From the cell containing the given text, extract its center point as [x, y] coordinate. 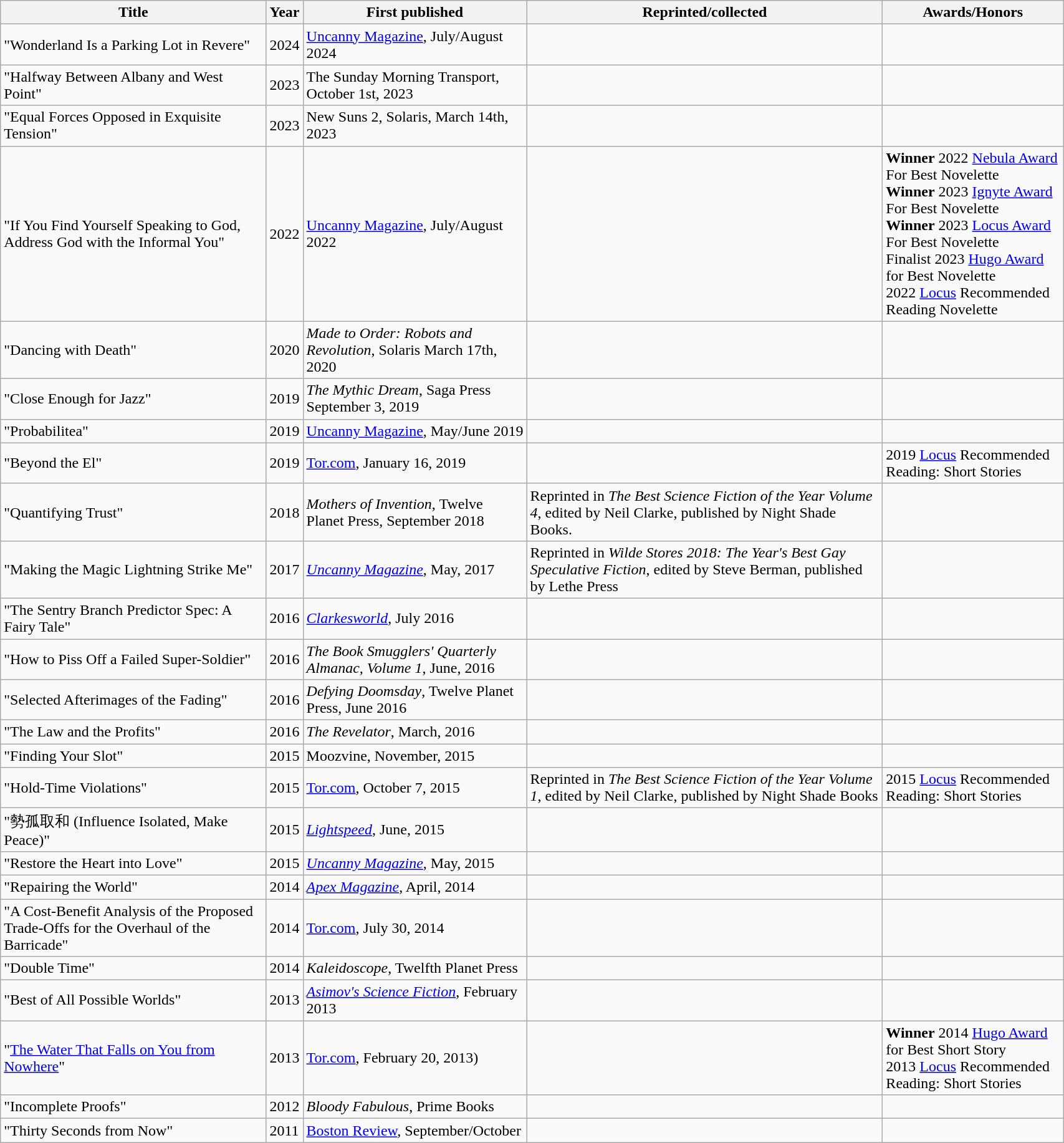
Reprinted in The Best Science Fiction of the Year Volume 4, edited by Neil Clarke, published by Night Shade Books. [704, 512]
Tor.com, July 30, 2014 [415, 928]
Tor.com, January 16, 2019 [415, 463]
"Double Time" [133, 968]
2012 [284, 1107]
2017 [284, 569]
"Hold-Time Violations" [133, 788]
"The Water That Falls on You from Nowhere" [133, 1058]
Year [284, 12]
2011 [284, 1131]
The Revelator, March, 2016 [415, 732]
First published [415, 12]
Kaleidoscope, Twelfth Planet Press [415, 968]
"Dancing with Death" [133, 350]
"Wonderland Is a Parking Lot in Revere" [133, 45]
New Suns 2, Solaris, March 14th, 2023 [415, 126]
2019 Locus Recommended Reading: Short Stories [973, 463]
"Probabilitea" [133, 431]
"Finding Your Slot" [133, 756]
Moozvine, November, 2015 [415, 756]
"Close Enough for Jazz" [133, 399]
Uncanny Magazine, July/August 2024 [415, 45]
Clarkesworld, July 2016 [415, 619]
"Best of All Possible Worlds" [133, 1000]
"Selected Afterimages of the Fading" [133, 700]
"Incomplete Proofs" [133, 1107]
Title [133, 12]
Tor.com, February 20, 2013) [415, 1058]
The Mythic Dream, Saga Press September 3, 2019 [415, 399]
2018 [284, 512]
The Sunday Morning Transport, October 1st, 2023 [415, 85]
Uncanny Magazine, May, 2017 [415, 569]
Uncanny Magazine, May/June 2019 [415, 431]
Reprinted in Wilde Stores 2018: The Year's Best Gay Speculative Fiction, edited by Steve Berman, published by Lethe Press [704, 569]
"Restore the Heart into Love" [133, 863]
Reprinted in The Best Science Fiction of the Year Volume 1, edited by Neil Clarke, published by Night Shade Books [704, 788]
"If You Find Yourself Speaking to God, Address God with the Informal You" [133, 233]
"The Law and the Profits" [133, 732]
Made to Order: Robots and Revolution, Solaris March 17th, 2020 [415, 350]
Uncanny Magazine, May, 2015 [415, 863]
"The Sentry Branch Predictor Spec: A Fairy Tale" [133, 619]
"Making the Magic Lightning Strike Me" [133, 569]
"How to Piss Off a Failed Super-Soldier" [133, 658]
Mothers of Invention, Twelve Planet Press, September 2018 [415, 512]
Tor.com, October 7, 2015 [415, 788]
Reprinted/collected [704, 12]
Uncanny Magazine, July/August 2022 [415, 233]
The Book Smugglers' Quarterly Almanac, Volume 1, June, 2016 [415, 658]
Boston Review, September/October [415, 1131]
"A Cost-Benefit Analysis of the Proposed Trade-Offs for the Overhaul of the Barricade" [133, 928]
Asimov's Science Fiction, February 2013 [415, 1000]
Winner 2014 Hugo Award for Best Short Story2013 Locus Recommended Reading: Short Stories [973, 1058]
"Repairing the World" [133, 887]
"Thirty Seconds from Now" [133, 1131]
"Equal Forces Opposed in Exquisite Tension" [133, 126]
2024 [284, 45]
"勢孤取和 (Influence Isolated, Make Peace)" [133, 830]
"Beyond the El" [133, 463]
"Quantifying Trust" [133, 512]
Defying Doomsday, Twelve Planet Press, June 2016 [415, 700]
Apex Magazine, April, 2014 [415, 887]
"Halfway Between Albany and West Point" [133, 85]
2022 [284, 233]
Lightspeed, June, 2015 [415, 830]
2020 [284, 350]
Awards/Honors [973, 12]
Bloody Fabulous, Prime Books [415, 1107]
2015 Locus Recommended Reading: Short Stories [973, 788]
